For the text-containing cell, return its midpoint in (x, y) coordinate format. 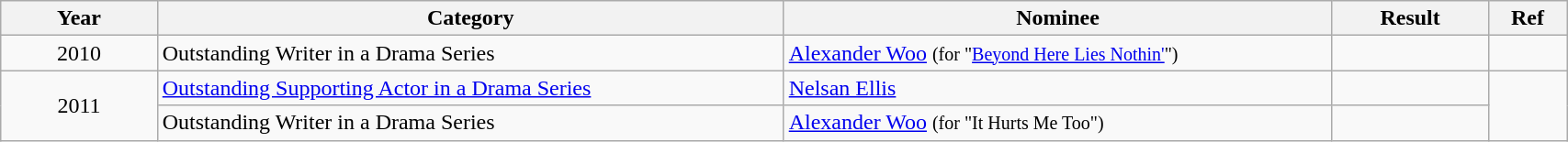
2010 (79, 53)
Result (1410, 18)
Outstanding Supporting Actor in a Drama Series (470, 88)
Category (470, 18)
Year (79, 18)
Ref (1527, 18)
Alexander Woo (for "It Hurts Me Too") (1058, 123)
Nelsan Ellis (1058, 88)
Alexander Woo (for "Beyond Here Lies Nothin'") (1058, 53)
Nominee (1058, 18)
2011 (79, 105)
